Identify which cell holds the provided text, then report its [X, Y] central coordinate. 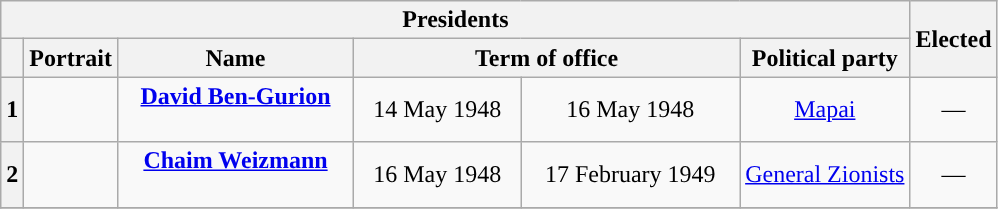
Term of office [547, 58]
14 May 1948 [438, 110]
Presidents [456, 20]
David Ben-Gurion [235, 110]
2 [12, 174]
17 February 1949 [630, 174]
Elected [954, 39]
1 [12, 110]
General Zionists [825, 174]
Political party [825, 58]
Portrait [71, 58]
Name [235, 58]
Mapai [825, 110]
Chaim Weizmann [235, 174]
